For the text-containing cell, return its midpoint in (X, Y) coordinate format. 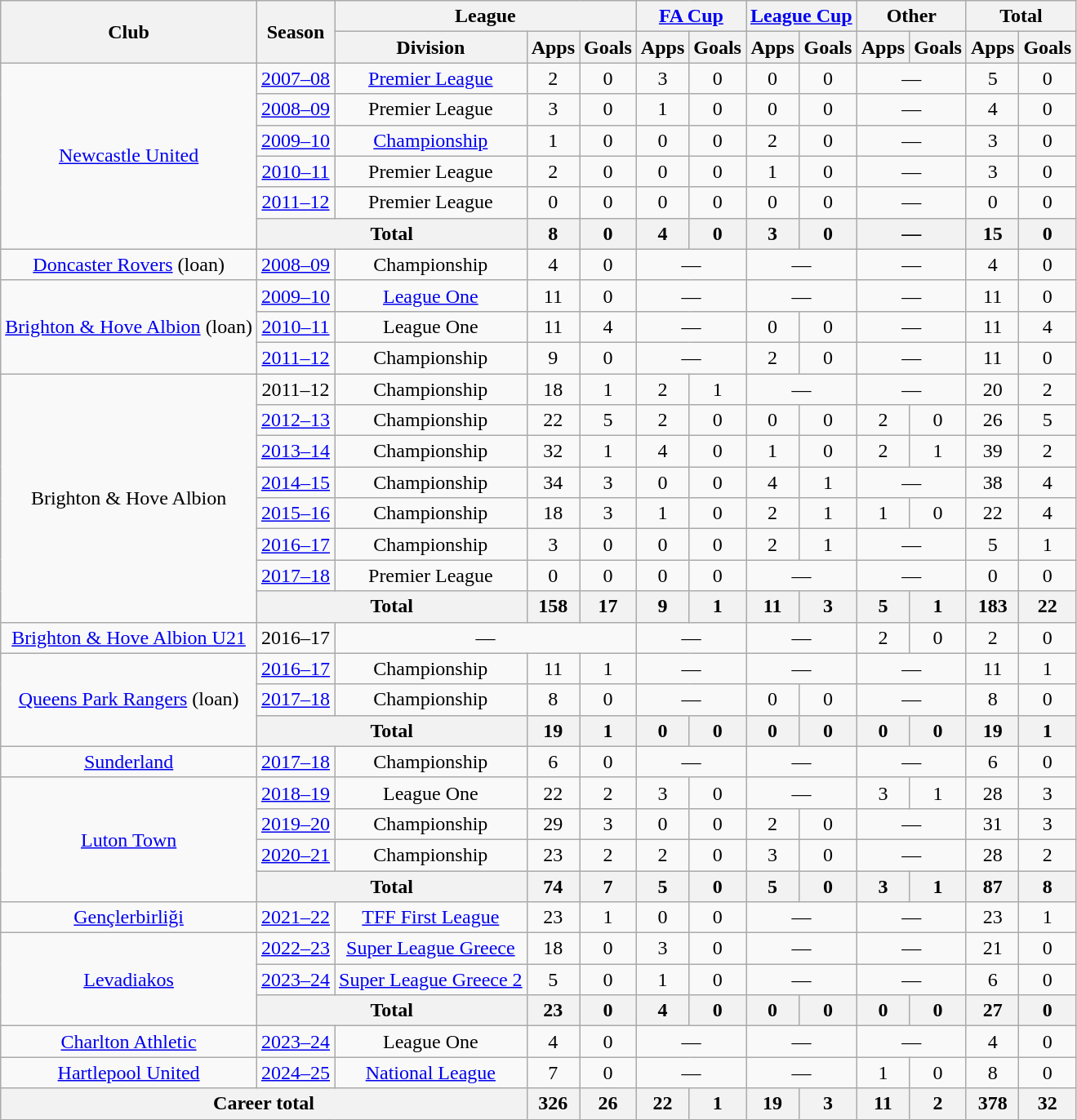
Queens Park Rangers (loan) (129, 700)
39 (992, 451)
2014–15 (296, 482)
Other (911, 16)
326 (553, 1104)
Division (431, 47)
2019–20 (296, 824)
21 (992, 949)
2024–25 (296, 1073)
Doncaster Rovers (loan) (129, 264)
17 (608, 607)
2012–13 (296, 420)
Club (129, 32)
38 (992, 482)
Career total (264, 1104)
20 (992, 389)
Brighton & Hove Albion U21 (129, 638)
Super League Greece 2 (431, 980)
27 (992, 1011)
183 (992, 607)
FA Cup (691, 16)
2013–14 (296, 451)
74 (553, 886)
2018–19 (296, 793)
2015–16 (296, 513)
League Cup (802, 16)
Season (296, 32)
31 (992, 824)
Luton Town (129, 839)
29 (553, 824)
Charlton Athletic (129, 1042)
2021–22 (296, 918)
158 (553, 607)
378 (992, 1104)
15 (992, 233)
Super League Greece (431, 949)
2020–21 (296, 855)
Hartlepool United (129, 1073)
Sunderland (129, 762)
Newcastle United (129, 156)
National League (431, 1073)
2022–23 (296, 949)
TFF First League (431, 918)
87 (992, 886)
2007–08 (296, 78)
League (486, 16)
Gençlerbirliği (129, 918)
34 (553, 482)
Brighton & Hove Albion (loan) (129, 327)
Brighton & Hove Albion (129, 498)
Levadiakos (129, 980)
